Extract the [X, Y] coordinate from the center of the cell holding the provided text.  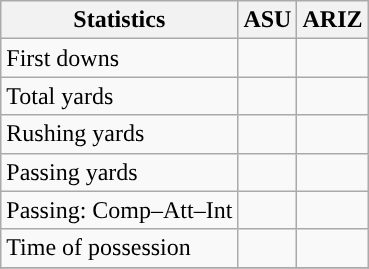
Rushing yards [120, 134]
Passing: Comp–Att–Int [120, 210]
ASU [268, 20]
ARIZ [332, 20]
Time of possession [120, 248]
Statistics [120, 20]
Passing yards [120, 172]
First downs [120, 58]
Total yards [120, 96]
